Capture the cell that displays the provided text and extract its (X, Y) central coordinate. 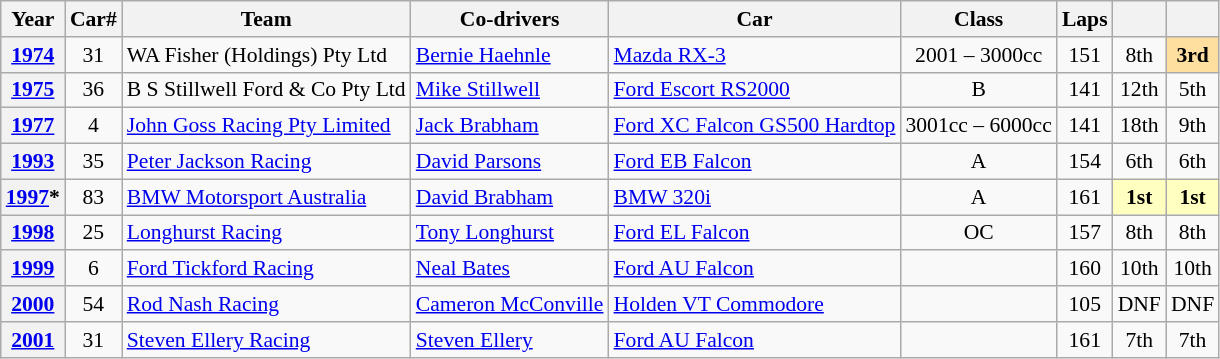
Bernie Haehnle (510, 55)
WA Fisher (Holdings) Pty Ltd (266, 55)
Holden VT Commodore (755, 304)
Ford EL Falcon (755, 233)
151 (1085, 55)
160 (1085, 269)
18th (1140, 126)
105 (1085, 304)
25 (94, 233)
Neal Bates (510, 269)
1977 (33, 126)
Ford Tickford Racing (266, 269)
157 (1085, 233)
6 (94, 269)
5th (1192, 90)
154 (1085, 162)
BMW 320i (755, 197)
1993 (33, 162)
Rod Nash Racing (266, 304)
2001 (33, 340)
Year (33, 19)
Class (978, 19)
B (978, 90)
Mazda RX-3 (755, 55)
1998 (33, 233)
Steven Ellery Racing (266, 340)
Longhurst Racing (266, 233)
3001cc – 6000cc (978, 126)
Cameron McConville (510, 304)
3rd (1192, 55)
Tony Longhurst (510, 233)
1975 (33, 90)
Peter Jackson Racing (266, 162)
Co-drivers (510, 19)
1974 (33, 55)
Ford EB Falcon (755, 162)
David Brabham (510, 197)
4 (94, 126)
35 (94, 162)
OC (978, 233)
David Parsons (510, 162)
John Goss Racing Pty Limited (266, 126)
36 (94, 90)
Team (266, 19)
9th (1192, 126)
B S Stillwell Ford & Co Pty Ltd (266, 90)
54 (94, 304)
83 (94, 197)
Ford Escort RS2000 (755, 90)
Car# (94, 19)
Steven Ellery (510, 340)
Mike Stillwell (510, 90)
2001 – 3000cc (978, 55)
Jack Brabham (510, 126)
2000 (33, 304)
1999 (33, 269)
1997* (33, 197)
Ford XC Falcon GS500 Hardtop (755, 126)
Car (755, 19)
BMW Motorsport Australia (266, 197)
12th (1140, 90)
Laps (1085, 19)
